Identify which cell holds the provided text, then report its [X, Y] central coordinate. 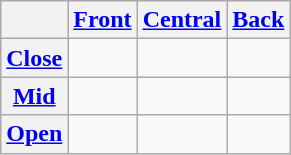
Mid [34, 96]
Close [34, 58]
Central [182, 20]
Back [258, 20]
Open [34, 134]
Front [102, 20]
